From the cell containing the given text, extract its center point as (x, y) coordinate. 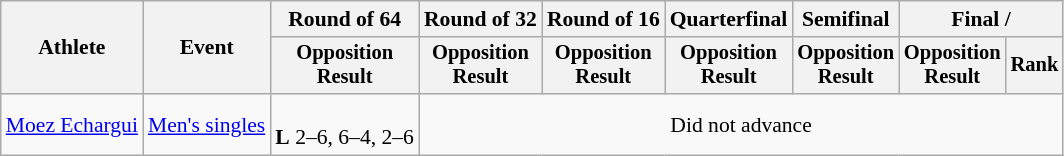
Athlete (72, 48)
Final / (981, 19)
Round of 64 (344, 19)
Semifinal (846, 19)
Round of 16 (604, 19)
Round of 32 (480, 19)
L 2–6, 6–4, 2–6 (344, 124)
Moez Echargui (72, 124)
Did not advance (741, 124)
Quarterfinal (729, 19)
Rank (1035, 66)
Event (206, 48)
Men's singles (206, 124)
